Provide the (x, y) coordinate of the cell's center where the given text is located.  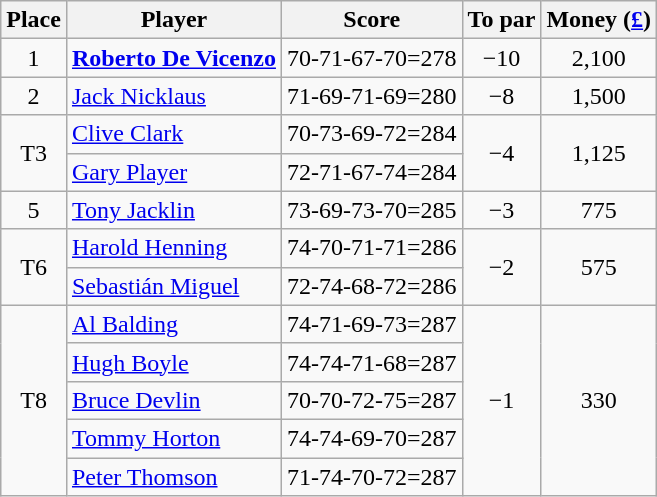
Sebastián Miguel (174, 286)
2,100 (599, 58)
Jack Nicklaus (174, 96)
−4 (502, 153)
72-74-68-72=286 (372, 286)
Clive Clark (174, 134)
74-71-69-73=287 (372, 324)
−8 (502, 96)
Hugh Boyle (174, 362)
1,125 (599, 153)
T6 (34, 267)
Roberto De Vicenzo (174, 58)
1 (34, 58)
Score (372, 20)
−2 (502, 267)
74-74-69-70=287 (372, 438)
Peter Thomson (174, 477)
1,500 (599, 96)
71-74-70-72=287 (372, 477)
5 (34, 210)
To par (502, 20)
−10 (502, 58)
72-71-67-74=284 (372, 172)
Place (34, 20)
Gary Player (174, 172)
575 (599, 267)
74-70-71-71=286 (372, 248)
70-71-67-70=278 (372, 58)
74-74-71-68=287 (372, 362)
T3 (34, 153)
330 (599, 400)
70-73-69-72=284 (372, 134)
Bruce Devlin (174, 400)
T8 (34, 400)
Tony Jacklin (174, 210)
Tommy Horton (174, 438)
Player (174, 20)
775 (599, 210)
−1 (502, 400)
2 (34, 96)
71-69-71-69=280 (372, 96)
Money (£) (599, 20)
70-70-72-75=287 (372, 400)
Al Balding (174, 324)
−3 (502, 210)
Harold Henning (174, 248)
73-69-73-70=285 (372, 210)
